Output the (x, y) coordinate of the center of the cell containing the given text.  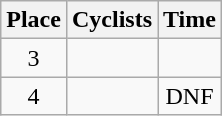
Place (34, 20)
Cyclists (112, 20)
3 (34, 58)
DNF (190, 96)
Time (190, 20)
4 (34, 96)
